Determine the (X, Y) coordinate at the center of the cell enclosing the given text.  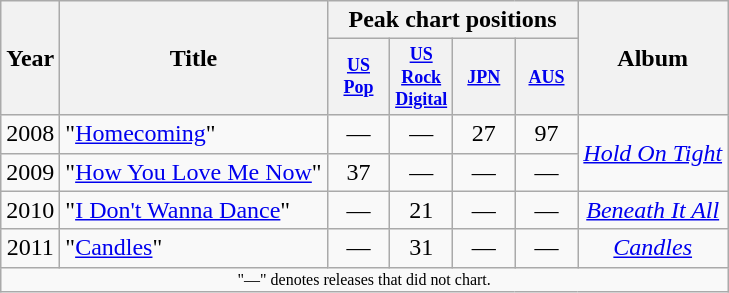
Beneath It All (653, 210)
"Candles" (194, 248)
2010 (30, 210)
Candles (653, 248)
"I Don't Wanna Dance" (194, 210)
97 (546, 134)
2009 (30, 172)
JPN (484, 77)
27 (484, 134)
Year (30, 58)
US Pop (358, 77)
"How You Love Me Now" (194, 172)
Hold On Tight (653, 153)
2011 (30, 248)
Album (653, 58)
AUS (546, 77)
"—" denotes releases that did not chart. (364, 279)
2008 (30, 134)
US Rock Digital (422, 77)
Title (194, 58)
37 (358, 172)
31 (422, 248)
Peak chart positions (452, 20)
21 (422, 210)
"Homecoming" (194, 134)
